Detect which cell encompasses the target text, then output its [X, Y] center coordinate. 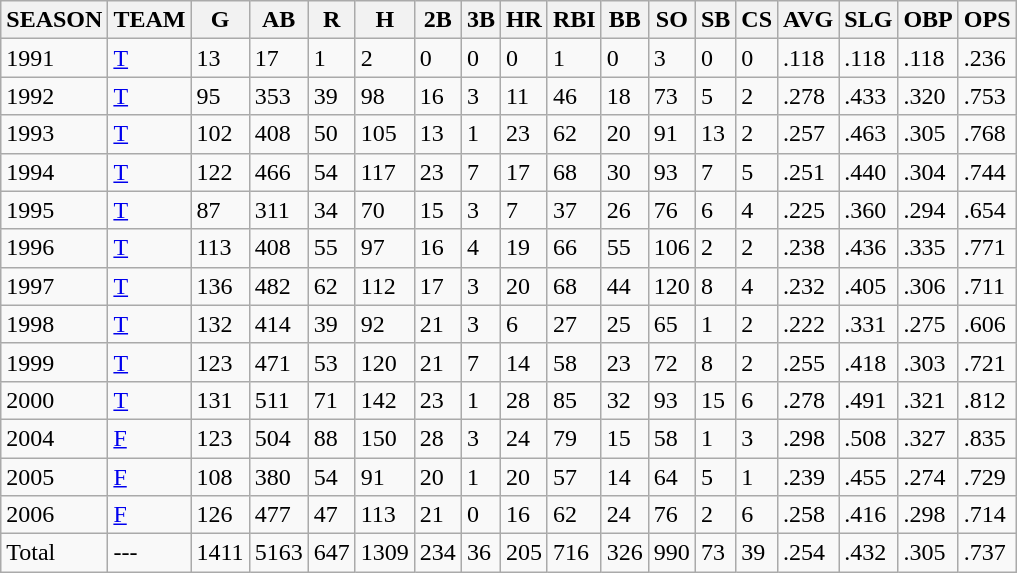
1997 [54, 286]
990 [672, 553]
.416 [868, 515]
2004 [54, 438]
.327 [928, 438]
64 [672, 477]
1992 [54, 96]
--- [150, 553]
471 [278, 362]
.729 [987, 477]
53 [332, 362]
.320 [928, 96]
.306 [928, 286]
72 [672, 362]
477 [278, 515]
326 [624, 553]
98 [384, 96]
311 [278, 210]
SLG [868, 20]
1995 [54, 210]
AVG [808, 20]
36 [480, 553]
.463 [868, 134]
105 [384, 134]
.258 [808, 515]
142 [384, 400]
2B [438, 20]
.239 [808, 477]
HR [524, 20]
1993 [54, 134]
.321 [928, 400]
.303 [928, 362]
70 [384, 210]
108 [220, 477]
50 [332, 134]
117 [384, 172]
.274 [928, 477]
.222 [808, 324]
88 [332, 438]
OBP [928, 20]
92 [384, 324]
3B [480, 20]
BB [624, 20]
.254 [808, 553]
.275 [928, 324]
.360 [868, 210]
.812 [987, 400]
234 [438, 553]
47 [332, 515]
1999 [54, 362]
.508 [868, 438]
65 [672, 324]
G [220, 20]
.737 [987, 553]
66 [574, 248]
32 [624, 400]
H [384, 20]
18 [624, 96]
97 [384, 248]
.744 [987, 172]
2000 [54, 400]
353 [278, 96]
1991 [54, 58]
205 [524, 553]
SO [672, 20]
.251 [808, 172]
132 [220, 324]
.491 [868, 400]
30 [624, 172]
136 [220, 286]
504 [278, 438]
.335 [928, 248]
466 [278, 172]
85 [574, 400]
.433 [868, 96]
1309 [384, 553]
126 [220, 515]
122 [220, 172]
.835 [987, 438]
.721 [987, 362]
.294 [928, 210]
11 [524, 96]
.455 [868, 477]
1998 [54, 324]
.304 [928, 172]
26 [624, 210]
.236 [987, 58]
1994 [54, 172]
.753 [987, 96]
2006 [54, 515]
.405 [868, 286]
44 [624, 286]
57 [574, 477]
SEASON [54, 20]
CS [757, 20]
102 [220, 134]
414 [278, 324]
.432 [868, 553]
.255 [808, 362]
RBI [574, 20]
19 [524, 248]
Total [54, 553]
.654 [987, 210]
511 [278, 400]
112 [384, 286]
.257 [808, 134]
.771 [987, 248]
131 [220, 400]
1996 [54, 248]
.606 [987, 324]
.436 [868, 248]
1411 [220, 553]
2005 [54, 477]
647 [332, 553]
TEAM [150, 20]
25 [624, 324]
71 [332, 400]
.331 [868, 324]
46 [574, 96]
87 [220, 210]
.711 [987, 286]
34 [332, 210]
27 [574, 324]
716 [574, 553]
380 [278, 477]
AB [278, 20]
OPS [987, 20]
95 [220, 96]
.418 [868, 362]
R [332, 20]
37 [574, 210]
.768 [987, 134]
79 [574, 438]
.440 [868, 172]
150 [384, 438]
.225 [808, 210]
SB [715, 20]
106 [672, 248]
.232 [808, 286]
.714 [987, 515]
5163 [278, 553]
482 [278, 286]
.238 [808, 248]
